Find where the given text appears and provide that cell's center as (X, Y) coordinate. 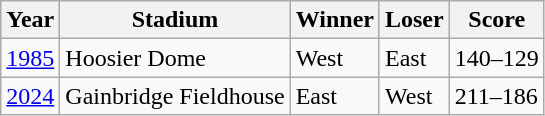
140–129 (496, 58)
Winner (334, 20)
211–186 (496, 96)
Year (30, 20)
Gainbridge Fieldhouse (175, 96)
Stadium (175, 20)
Score (496, 20)
Hoosier Dome (175, 58)
Loser (414, 20)
2024 (30, 96)
1985 (30, 58)
